For the text-containing cell, return its midpoint in [x, y] coordinate format. 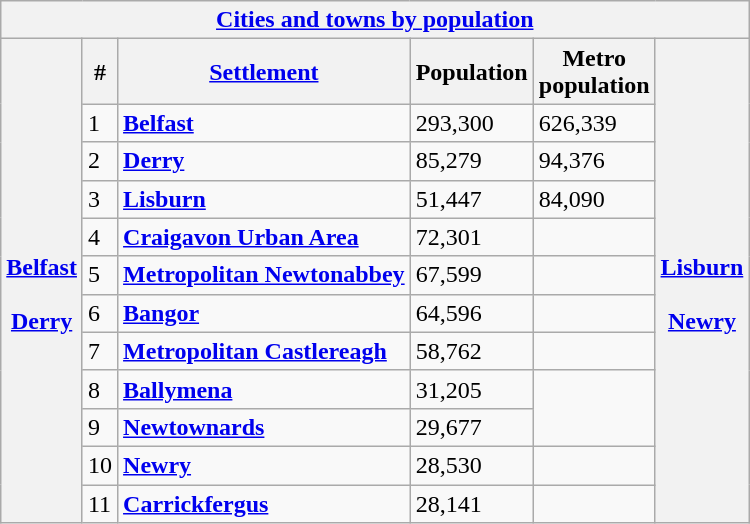
Metropopulation [594, 72]
LisburnNewry [702, 281]
626,339 [594, 123]
BelfastDerry [42, 281]
293,300 [472, 123]
51,447 [472, 199]
Cities and towns by population [375, 20]
11 [100, 503]
3 [100, 199]
5 [100, 275]
Metropolitan Castlereagh [264, 351]
72,301 [472, 237]
Belfast [264, 123]
31,205 [472, 389]
Metropolitan Newtonabbey [264, 275]
1 [100, 123]
Population [472, 72]
7 [100, 351]
Bangor [264, 313]
Settlement [264, 72]
Carrickfergus [264, 503]
Newry [264, 465]
Derry [264, 161]
28,530 [472, 465]
94,376 [594, 161]
4 [100, 237]
Newtownards [264, 427]
85,279 [472, 161]
10 [100, 465]
Lisburn [264, 199]
28,141 [472, 503]
6 [100, 313]
# [100, 72]
9 [100, 427]
29,677 [472, 427]
2 [100, 161]
Ballymena [264, 389]
Craigavon Urban Area [264, 237]
58,762 [472, 351]
84,090 [594, 199]
64,596 [472, 313]
8 [100, 389]
67,599 [472, 275]
